Scan for the cell matching the given text and deliver its (x, y) coordinate at center. 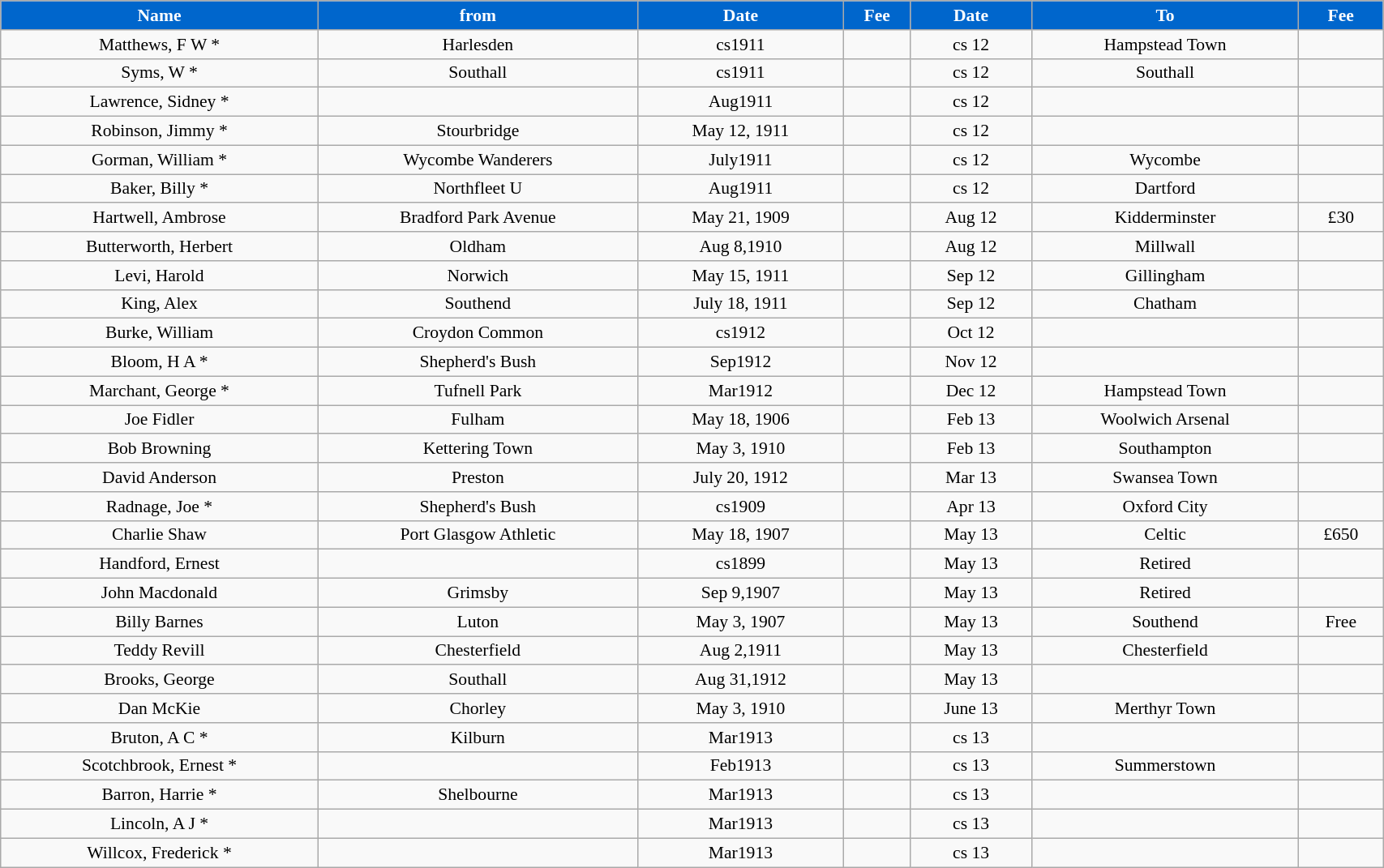
Kettering Town (478, 449)
Apr 13 (971, 507)
Aug 31,1912 (740, 680)
Dec 12 (971, 391)
Croydon Common (478, 333)
Sep1912 (740, 362)
Joe Fidler (160, 420)
May 21, 1909 (740, 218)
£650 (1341, 535)
Billy Barnes (160, 622)
Butterworth, Herbert (160, 246)
Willcox, Frederick * (160, 853)
Chorley (478, 708)
Wycombe (1165, 160)
May 15, 1911 (740, 276)
May 18, 1906 (740, 420)
Wycombe Wanderers (478, 160)
Name (160, 15)
Scotchbrook, Ernest * (160, 766)
Woolwich Arsenal (1165, 420)
Brooks, George (160, 680)
cs1899 (740, 564)
Port Glasgow Athletic (478, 535)
Dan McKie (160, 708)
David Anderson (160, 477)
John Macdonald (160, 593)
Merthyr Town (1165, 708)
May 12, 1911 (740, 131)
Preston (478, 477)
Radnage, Joe * (160, 507)
Oct 12 (971, 333)
Free (1341, 622)
Celtic (1165, 535)
July 18, 1911 (740, 304)
Bruton, A C * (160, 738)
Robinson, Jimmy * (160, 131)
Lawrence, Sidney * (160, 102)
July 20, 1912 (740, 477)
Shelbourne (478, 795)
Kidderminster (1165, 218)
Harlesden (478, 45)
Oxford City (1165, 507)
Teddy Revill (160, 651)
Northfleet U (478, 189)
Southampton (1165, 449)
Burke, William (160, 333)
Tufnell Park (478, 391)
Chatham (1165, 304)
Aug 8,1910 (740, 246)
Gorman, William * (160, 160)
Hartwell, Ambrose (160, 218)
Millwall (1165, 246)
Barron, Harrie * (160, 795)
Lincoln, A J * (160, 824)
Fulham (478, 420)
Norwich (478, 276)
Grimsby (478, 593)
Bob Browning (160, 449)
Oldham (478, 246)
Luton (478, 622)
Baker, Billy * (160, 189)
Kilburn (478, 738)
Charlie Shaw (160, 535)
Mar 13 (971, 477)
Mar1912 (740, 391)
June 13 (971, 708)
Aug 2,1911 (740, 651)
Handford, Ernest (160, 564)
May 18, 1907 (740, 535)
Gillingham (1165, 276)
Swansea Town (1165, 477)
Summerstown (1165, 766)
Matthews, F W * (160, 45)
Marchant, George * (160, 391)
To (1165, 15)
Dartford (1165, 189)
Feb1913 (740, 766)
King, Alex (160, 304)
July1911 (740, 160)
Nov 12 (971, 362)
Stourbridge (478, 131)
Bloom, H A * (160, 362)
cs1912 (740, 333)
cs1909 (740, 507)
from (478, 15)
£30 (1341, 218)
Sep 9,1907 (740, 593)
Bradford Park Avenue (478, 218)
Levi, Harold (160, 276)
May 3, 1907 (740, 622)
Syms, W * (160, 73)
